Pinpoint the cell where the given text exists, returning its (X, Y) midpoint coordinate. 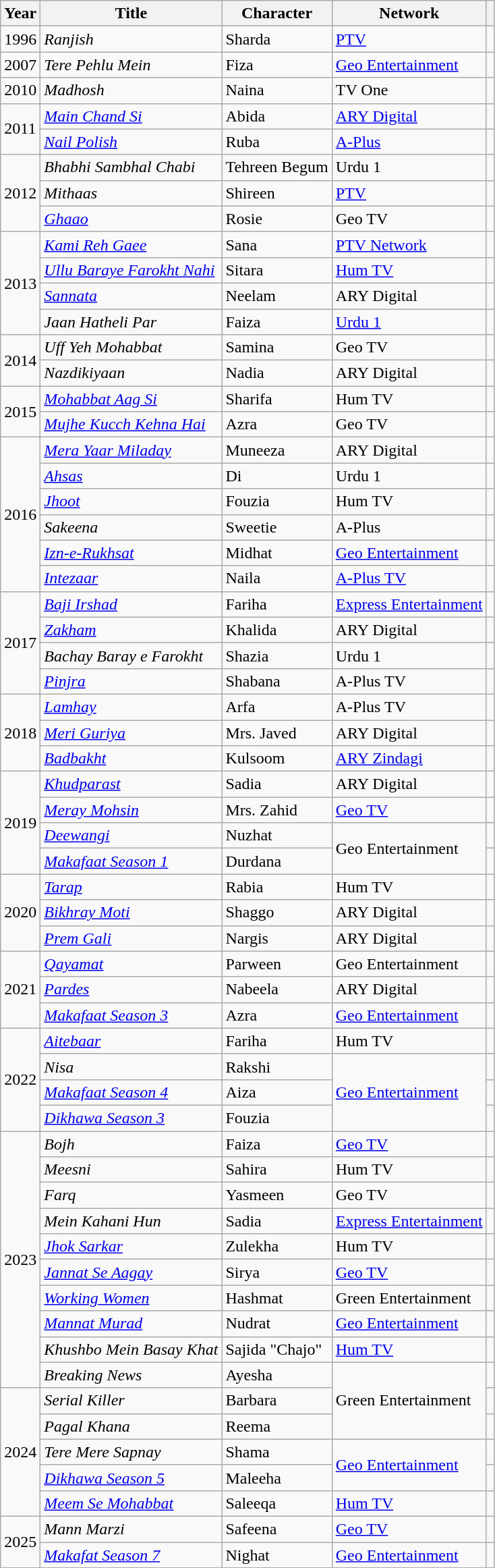
Mohabbat Aag Si (131, 399)
Shama (276, 1452)
Reema (276, 1426)
Barbara (276, 1401)
2015 (20, 412)
Rabia (276, 887)
Nargis (276, 938)
Badbakht (131, 759)
2016 (20, 514)
Neelam (276, 296)
2020 (20, 913)
Pardes (131, 990)
2012 (20, 193)
Midhat (276, 553)
2019 (20, 823)
Aiza (276, 1092)
Character (276, 13)
Yasmeen (276, 1195)
Mujhe Kucch Kehna Hai (131, 425)
Network (409, 13)
Dikhawa Season 3 (131, 1118)
Jhoot (131, 502)
Izn-e-Rukhsat (131, 553)
1996 (20, 39)
Parween (276, 964)
Abida (276, 116)
Mrs. Javed (276, 732)
Nighat (276, 1555)
Tere Mere Sapnay (131, 1452)
Sirya (276, 1272)
2024 (20, 1452)
Pagal Khana (131, 1426)
Makafat Season 7 (131, 1555)
Ruba (276, 142)
PTV Network (409, 244)
Bhabhi Sambhal Chabi (131, 167)
Tehreen Begum (276, 167)
Samina (276, 348)
Mannat Murad (131, 1324)
Safeena (276, 1529)
Bikhray Moti (131, 913)
Mein Kahani Hun (131, 1221)
Mrs. Zahid (276, 810)
Sajida "Chajo" (276, 1349)
Farq (131, 1195)
2007 (20, 65)
Makafaat Season 4 (131, 1092)
TV One (409, 90)
Nisa (131, 1066)
ARY Zindagi (409, 759)
Working Women (131, 1298)
Mithaas (131, 193)
Bojh (131, 1144)
Shireen (276, 193)
Title (131, 13)
Lamhay (131, 707)
Jaan Hatheli Par (131, 322)
Shabana (276, 681)
Muneeza (276, 450)
2014 (20, 360)
Pinjra (131, 681)
Serial Killer (131, 1401)
Nabeela (276, 990)
Jannat Se Aagay (131, 1272)
Uff Yeh Mohabbat (131, 348)
Sitara (276, 270)
Makafaat Season 3 (131, 1015)
Madhosh (131, 90)
2017 (20, 643)
Sana (276, 244)
Aitebaar (131, 1041)
Nudrat (276, 1324)
Sakeena (131, 527)
Nadia (276, 373)
2013 (20, 283)
Year (20, 13)
Nazdikiyaan (131, 373)
Jhok Sarkar (131, 1247)
Khalida (276, 630)
Durdana (276, 861)
Naina (276, 90)
Naila (276, 578)
Zakham (131, 630)
Nail Polish (131, 142)
Sharda (276, 39)
Baji Irshad (131, 604)
Ghaao (131, 219)
Meri Guriya (131, 732)
Meem Se Mohabbat (131, 1503)
Ullu Baraye Farokht Nahi (131, 270)
2025 (20, 1542)
Maleeha (276, 1478)
Hashmat (276, 1298)
Sharifa (276, 399)
Khushbo Mein Basay Khat (131, 1349)
Di (276, 476)
Sahira (276, 1170)
Mera Yaar Miladay (131, 450)
Dikhawa Season 5 (131, 1478)
Kami Reh Gaee (131, 244)
2021 (20, 990)
Rosie (276, 219)
Sannata (131, 296)
Qayamat (131, 964)
Deewangi (131, 836)
Ayesha (276, 1375)
2023 (20, 1260)
Bachay Baray e Farokht (131, 655)
Ahsas (131, 476)
Arfa (276, 707)
Mann Marzi (131, 1529)
2018 (20, 732)
Sweetie (276, 527)
Nuzhat (276, 836)
Tere Pehlu Mein (131, 65)
Breaking News (131, 1375)
Main Chand Si (131, 116)
2011 (20, 129)
Makafaat Season 1 (131, 861)
Meray Mohsin (131, 810)
Kulsoom (276, 759)
Meesni (131, 1170)
Ranjish (131, 39)
Rakshi (276, 1066)
2022 (20, 1079)
Fiza (276, 65)
Zulekha (276, 1247)
Khudparast (131, 784)
2010 (20, 90)
Tarap (131, 887)
Shaggo (276, 913)
Saleeqa (276, 1503)
Intezaar (131, 578)
Shazia (276, 655)
Prem Gali (131, 938)
